Scan for the cell matching the given text and deliver its (x, y) coordinate at center. 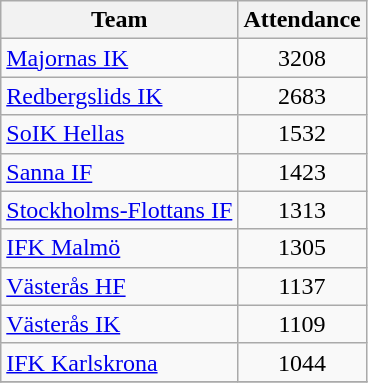
1313 (302, 210)
1109 (302, 324)
SoIK Hellas (120, 134)
1532 (302, 134)
Sanna IF (120, 172)
Västerås IK (120, 324)
Attendance (302, 20)
Västerås HF (120, 286)
1137 (302, 286)
1423 (302, 172)
Redbergslids IK (120, 96)
1044 (302, 362)
3208 (302, 58)
IFK Karlskrona (120, 362)
Stockholms-Flottans IF (120, 210)
Team (120, 20)
Majornas IK (120, 58)
2683 (302, 96)
IFK Malmö (120, 248)
1305 (302, 248)
